Pinpoint the cell where the given text exists, returning its [x, y] midpoint coordinate. 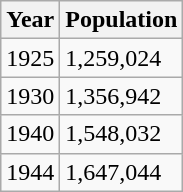
1940 [30, 134]
1,259,024 [122, 58]
1930 [30, 96]
Year [30, 20]
1,356,942 [122, 96]
1,548,032 [122, 134]
Population [122, 20]
1,647,044 [122, 172]
1944 [30, 172]
1925 [30, 58]
